Provide the [x, y] coordinate of the cell's center where the given text is located.  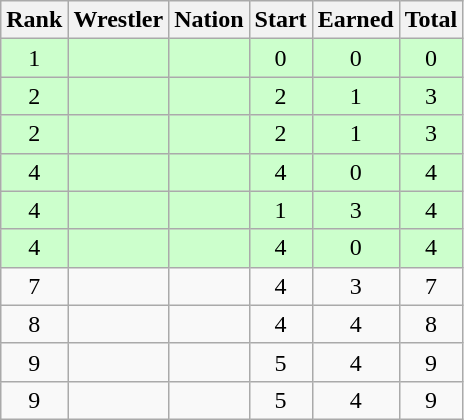
Start [280, 20]
Rank [34, 20]
Total [431, 20]
Wrestler [118, 20]
Nation [209, 20]
Earned [356, 20]
